For the text-containing cell, return its midpoint in [X, Y] coordinate format. 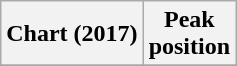
Chart (2017) [72, 34]
Peakposition [189, 34]
